Detect which cell encompasses the target text, then output its (x, y) center coordinate. 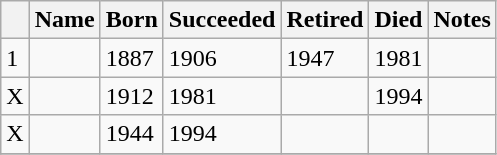
1944 (132, 134)
1906 (222, 58)
Name (64, 20)
Died (398, 20)
1 (15, 58)
Notes (462, 20)
Retired (325, 20)
Succeeded (222, 20)
1947 (325, 58)
Born (132, 20)
1887 (132, 58)
1912 (132, 96)
